Search for the cell housing the specified text and yield its (X, Y) center coordinate. 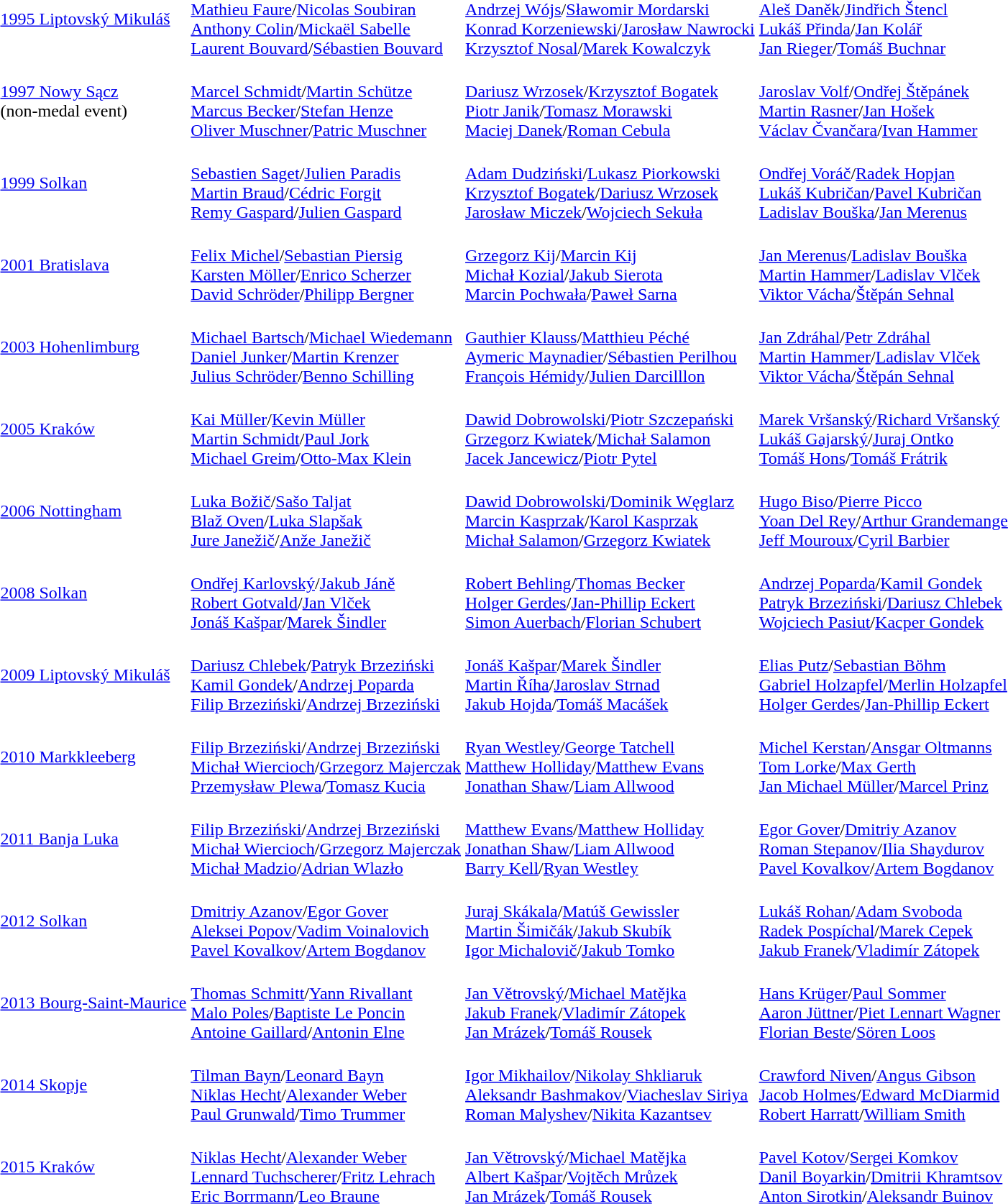
Dariusz Wrzosek/Krzysztof BogatekPiotr Janik/Tomasz MorawskiMaciej Danek/Roman Cebula (610, 101)
Michael Bartsch/Michael WiedemannDaniel Junker/Martin KrenzerJulius Schröder/Benno Schilling (326, 347)
Robert Behling/Thomas BeckerHolger Gerdes/Jan-Phillip EckertSimon Auerbach/Florian Schubert (610, 593)
Ryan Westley/George TatchellMatthew Holliday/Matthew EvansJonathan Shaw/Liam Allwood (610, 757)
Felix Michel/Sebastian PiersigKarsten Möller/Enrico ScherzerDavid Schröder/Philipp Bergner (326, 265)
Marcel Schmidt/Martin SchützeMarcus Becker/Stefan HenzeOliver Muschner/Patric Muschner (326, 101)
Gauthier Klauss/Matthieu PéchéAymeric Maynadier/Sébastien PerilhouFrançois Hémidy/Julien Darcilllon (610, 347)
Kai Müller/Kevin MüllerMartin Schmidt/Paul JorkMichael Greim/Otto-Max Klein (326, 429)
Dawid Dobrowolski/Piotr SzczepańskiGrzegorz Kwiatek/Michał SalamonJacek Jancewicz/Piotr Pytel (610, 429)
Dariusz Chlebek/Patryk BrzezińskiKamil Gondek/Andrzej PopardaFilip Brzeziński/Andrzej Brzeziński (326, 675)
Juraj Skákala/Matúš GewisslerMartin Šimičák/Jakub SkubíkIgor Michalovič/Jakub Tomko (610, 921)
Thomas Schmitt/Yann RivallantMalo Poles/Baptiste Le PoncinAntoine Gaillard/Antonin Elne (326, 1003)
Grzegorz Kij/Marcin KijMichał Kozial/Jakub SierotaMarcin Pochwała/Paweł Sarna (610, 265)
Dmitriy Azanov/Egor GoverAleksei Popov/Vadim VoinalovichPavel Kovalkov/Artem Bogdanov (326, 921)
Jonáš Kašpar/Marek ŠindlerMartin Říha/Jaroslav StrnadJakub Hojda/Tomáš Macášek (610, 675)
Adam Dudziński/Lukasz PiorkowskiKrzysztof Bogatek/Dariusz WrzosekJarosław Miczek/Wojciech Sekuła (610, 183)
Dawid Dobrowolski/Dominik WęglarzMarcin Kasprzak/Karol KasprzakMichał Salamon/Grzegorz Kwiatek (610, 511)
Luka Božič/Sašo TaljatBlaž Oven/Luka SlapšakJure Janežič/Anže Janežič (326, 511)
Filip Brzeziński/Andrzej BrzezińskiMichał Wiercioch/Grzegorz MajerczakPrzemysław Plewa/Tomasz Kucia (326, 757)
Sebastien Saget/Julien ParadisMartin Braud/Cédric ForgitRemy Gaspard/Julien Gaspard (326, 183)
Filip Brzeziński/Andrzej BrzezińskiMichał Wiercioch/Grzegorz MajerczakMichał Madzio/Adrian Wlazło (326, 839)
Igor Mikhailov/Nikolay ShkliarukAleksandr Bashmakov/Viacheslav SiriyaRoman Malyshev/Nikita Kazantsev (610, 1085)
Jan Větrovský/Michael MatějkaJakub Franek/Vladimír ZátopekJan Mrázek/Tomáš Rousek (610, 1003)
Ondřej Karlovský/Jakub JáněRobert Gotvald/Jan VlčekJonáš Kašpar/Marek Šindler (326, 593)
Tilman Bayn/Leonard BaynNiklas Hecht/Alexander WeberPaul Grunwald/Timo Trummer (326, 1085)
Matthew Evans/Matthew HollidayJonathan Shaw/Liam AllwoodBarry Kell/Ryan Westley (610, 839)
